Extract the [X, Y] coordinate from the center of the cell holding the provided text.  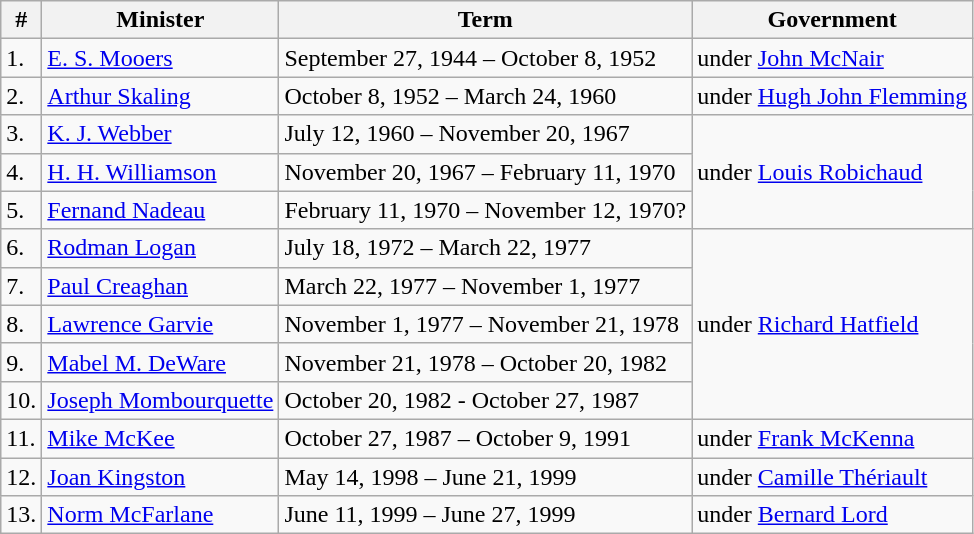
Joan Kingston [160, 477]
October 20, 1982 - October 27, 1987 [486, 400]
under Frank McKenna [832, 438]
Mabel M. DeWare [160, 362]
8. [22, 324]
Joseph Mombourquette [160, 400]
2. [22, 96]
March 22, 1977 – November 1, 1977 [486, 286]
11. [22, 438]
Norm McFarlane [160, 515]
5. [22, 210]
Government [832, 20]
Mike McKee [160, 438]
7. [22, 286]
E. S. Mooers [160, 58]
June 11, 1999 – June 27, 1999 [486, 515]
4. [22, 172]
H. H. Williamson [160, 172]
12. [22, 477]
November 1, 1977 – November 21, 1978 [486, 324]
under Louis Robichaud [832, 172]
10. [22, 400]
Rodman Logan [160, 248]
Lawrence Garvie [160, 324]
November 20, 1967 – February 11, 1970 [486, 172]
July 18, 1972 – March 22, 1977 [486, 248]
under Hugh John Flemming [832, 96]
1. [22, 58]
3. [22, 134]
July 12, 1960 – November 20, 1967 [486, 134]
October 27, 1987 – October 9, 1991 [486, 438]
Minister [160, 20]
November 21, 1978 – October 20, 1982 [486, 362]
May 14, 1998 – June 21, 1999 [486, 477]
October 8, 1952 – March 24, 1960 [486, 96]
Paul Creaghan [160, 286]
September 27, 1944 – October 8, 1952 [486, 58]
under Camille Thériault [832, 477]
# [22, 20]
Term [486, 20]
Arthur Skaling [160, 96]
under Richard Hatfield [832, 324]
Fernand Nadeau [160, 210]
6. [22, 248]
9. [22, 362]
February 11, 1970 – November 12, 1970? [486, 210]
13. [22, 515]
under Bernard Lord [832, 515]
K. J. Webber [160, 134]
under John McNair [832, 58]
